Search for the cell housing the specified text and yield its [x, y] center coordinate. 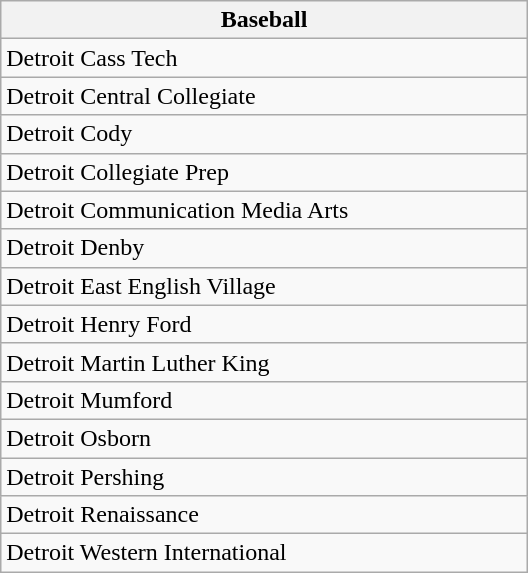
Detroit Denby [264, 248]
Detroit Cody [264, 134]
Detroit Osborn [264, 438]
Baseball [264, 20]
Detroit Pershing [264, 477]
Detroit Cass Tech [264, 58]
Detroit Henry Ford [264, 324]
Detroit Communication Media Arts [264, 210]
Detroit Mumford [264, 400]
Detroit Collegiate Prep [264, 172]
Detroit Renaissance [264, 515]
Detroit Central Collegiate [264, 96]
Detroit Western International [264, 553]
Detroit East English Village [264, 286]
Detroit Martin Luther King [264, 362]
